Return (X, Y) of the center of cell containing provided text 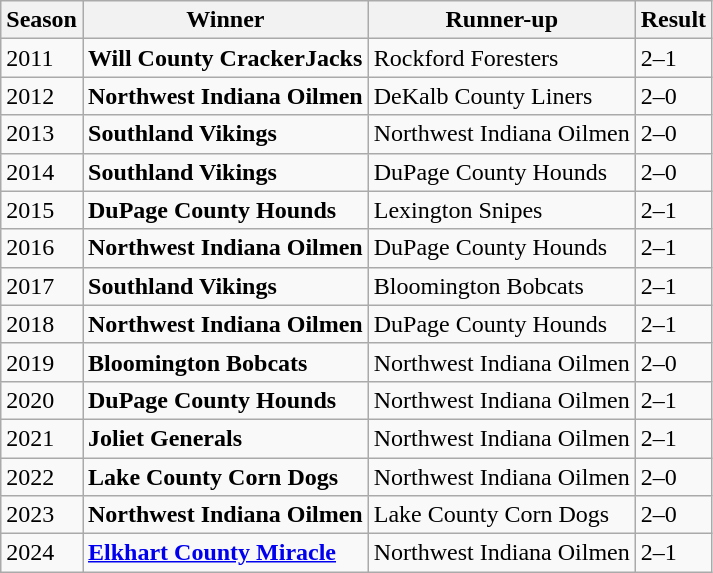
Runner-up (502, 20)
Lexington Snipes (502, 210)
2022 (42, 477)
Will County CrackerJacks (225, 58)
2019 (42, 362)
2015 (42, 210)
2012 (42, 96)
2021 (42, 438)
2024 (42, 553)
Joliet Generals (225, 438)
Elkhart County Miracle (225, 553)
2023 (42, 515)
Result (673, 20)
Winner (225, 20)
Rockford Foresters (502, 58)
Season (42, 20)
2020 (42, 400)
2011 (42, 58)
2016 (42, 248)
2018 (42, 324)
2014 (42, 172)
2017 (42, 286)
DeKalb County Liners (502, 96)
2013 (42, 134)
